Search for the cell housing the specified text and yield its [X, Y] center coordinate. 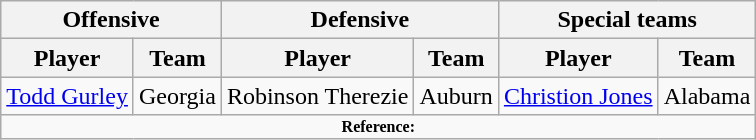
Reference: [378, 127]
Defensive [360, 20]
Georgia [177, 96]
Christion Jones [578, 96]
Auburn [456, 96]
Todd Gurley [68, 96]
Offensive [112, 20]
Special teams [626, 20]
Robinson Therezie [318, 96]
Alabama [707, 96]
